Identify which cell holds the provided text, then report its (X, Y) central coordinate. 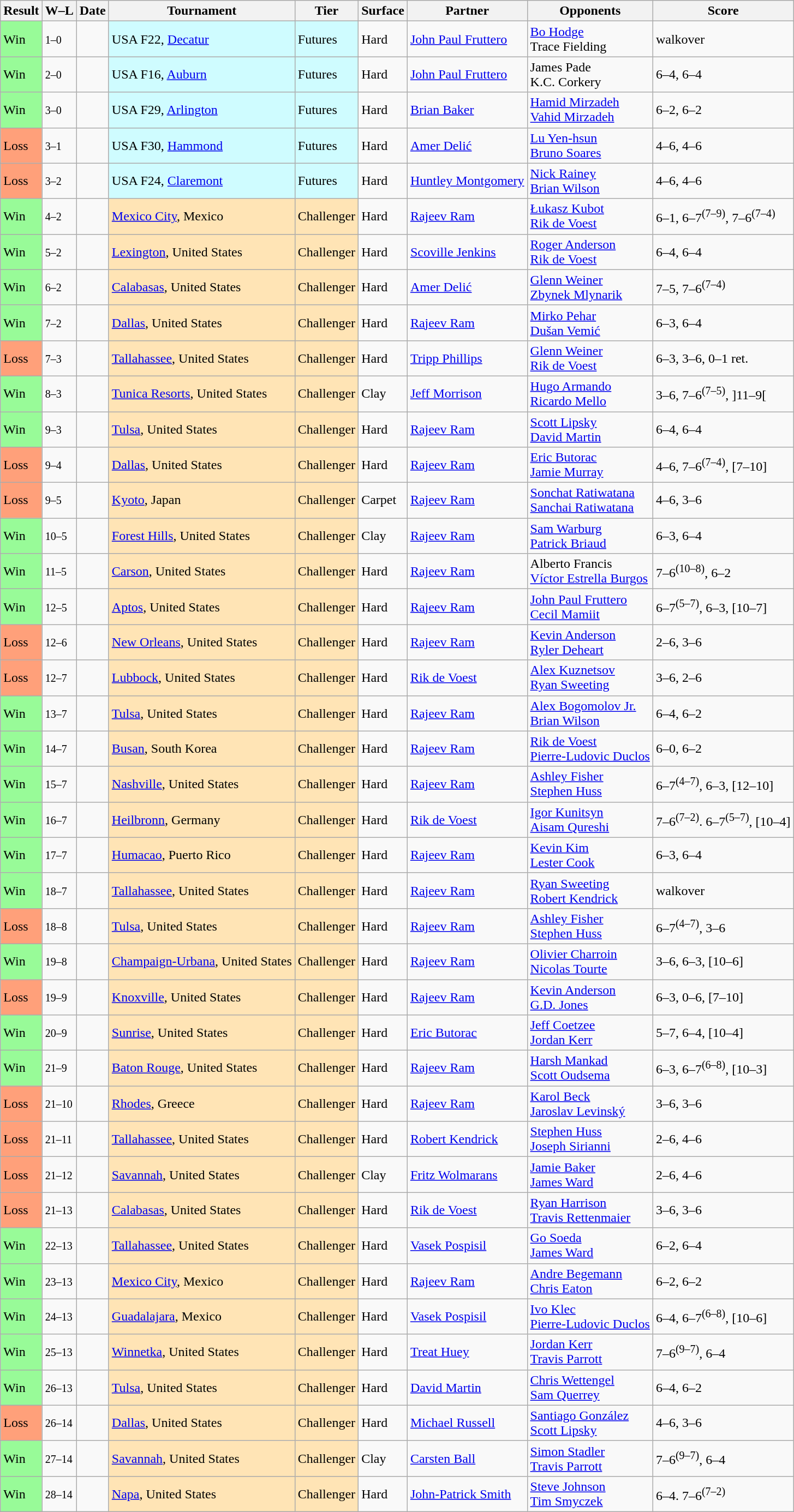
Tripp Phillips (467, 358)
21–11 (59, 1139)
Nashville, United States (202, 784)
12–7 (59, 677)
Heilbronn, Germany (202, 819)
21–12 (59, 1175)
Steve Johnson Tim Smyczek (590, 1493)
20–9 (59, 1033)
6–3, 0–6, [7–10] (723, 997)
3–2 (59, 181)
Stephen Huss Joseph Sirianni (590, 1139)
Jordan Kerr Travis Parrott (590, 1352)
David Martin (467, 1388)
15–7 (59, 784)
USA F22, Decatur (202, 39)
Rik de Voest Pierre-Ludovic Duclos (590, 748)
Tunica Resorts, United States (202, 394)
27–14 (59, 1459)
Glenn Weiner Rik de Voest (590, 358)
Scoville Jenkins (467, 252)
6–4, 6–7(6–8), [10–6] (723, 1317)
6–4. 7–6(7–2) (723, 1493)
Treat Huey (467, 1352)
12–6 (59, 643)
Busan, South Korea (202, 748)
Sunrise, United States (202, 1033)
Napa, United States (202, 1493)
18–7 (59, 890)
Baton Rouge, United States (202, 1068)
6–7(4–7), 3–6 (723, 926)
Sam Warburg Patrick Briaud (590, 536)
Brian Baker (467, 110)
14–7 (59, 748)
6–0, 6–2 (723, 748)
19–8 (59, 961)
Andre Begemann Chris Eaton (590, 1281)
Jeff Coetzee Jordan Kerr (590, 1033)
16–7 (59, 819)
7–6(7–2). 6–7(5–7), [10–4] (723, 819)
Ryan Harrison Travis Rettenmaier (590, 1210)
Nick Rainey Brian Wilson (590, 181)
Aptos, United States (202, 607)
11–5 (59, 572)
6–7(4–7), 6–3, [12–10] (723, 784)
Partner (467, 11)
26–13 (59, 1388)
Łukasz Kubot Rik de Voest (590, 216)
Ryan Sweeting Robert Kendrick (590, 890)
25–13 (59, 1352)
Hamid Mirzadeh Vahid Mirzadeh (590, 110)
Score (723, 11)
3–6, 7–6(7–5), ]11–9[ (723, 394)
2–6, 3–6 (723, 643)
Lu Yen-hsun Bruno Soares (590, 145)
6–2, 6–4 (723, 1246)
21–9 (59, 1068)
Bo Hodge Trace Fielding (590, 39)
19–9 (59, 997)
18–8 (59, 926)
Lubbock, United States (202, 677)
Roger Anderson Rik de Voest (590, 252)
Guadalajara, Mexico (202, 1317)
6–1, 6–7(7–9), 7–6(7–4) (723, 216)
USA F16, Auburn (202, 74)
Kevin Anderson Ryler Deheart (590, 643)
Humacao, Puerto Rico (202, 855)
Kevin Kim Lester Cook (590, 855)
22–13 (59, 1246)
James Pade K.C. Corkery (590, 74)
3–6, 2–6 (723, 677)
Opponents (590, 11)
Glenn Weiner Zbynek Mlynarik (590, 287)
Eric Butorac Jamie Murray (590, 465)
Forest Hills, United States (202, 536)
Sonchat Ratiwatana Sanchai Ratiwatana (590, 501)
7–5, 7–6(7–4) (723, 287)
Rhodes, Greece (202, 1104)
7–2 (59, 323)
Alberto Francis Víctor Estrella Burgos (590, 572)
21–10 (59, 1104)
Champaign-Urbana, United States (202, 961)
6–2 (59, 287)
Karol Beck Jaroslav Levinský (590, 1104)
Harsh Mankad Scott Oudsema (590, 1068)
Ivo Klec Pierre-Ludovic Duclos (590, 1317)
Fritz Wolmarans (467, 1175)
Hugo Armando Ricardo Mello (590, 394)
Carson, United States (202, 572)
24–13 (59, 1317)
Tier (326, 11)
Simon Stadler Travis Parrott (590, 1459)
Surface (383, 11)
2–0 (59, 74)
Santiago González Scott Lipsky (590, 1423)
Olivier Charroin Nicolas Tourte (590, 961)
7–3 (59, 358)
Jeff Morrison (467, 394)
5–7, 6–4, [10–4] (723, 1033)
Winnetka, United States (202, 1352)
12–5 (59, 607)
21–13 (59, 1210)
Kevin Anderson G.D. Jones (590, 997)
3–0 (59, 110)
John Paul Fruttero Cecil Mamiit (590, 607)
Michael Russell (467, 1423)
USA F29, Arlington (202, 110)
Alex Bogomolov Jr. Brian Wilson (590, 713)
Carpet (383, 501)
26–14 (59, 1423)
9–3 (59, 429)
8–3 (59, 394)
USA F30, Hammond (202, 145)
10–5 (59, 536)
13–7 (59, 713)
6–7(5–7), 6–3, [10–7] (723, 607)
5–2 (59, 252)
Chris Wettengel Sam Querrey (590, 1388)
Igor Kunitsyn Aisam Qureshi (590, 819)
28–14 (59, 1493)
Knoxville, United States (202, 997)
6–3, 3–6, 0–1 ret. (723, 358)
Robert Kendrick (467, 1139)
Kyoto, Japan (202, 501)
W–L (59, 11)
Lexington, United States (202, 252)
USA F24, Claremont (202, 181)
9–5 (59, 501)
Mirko Pehar Dušan Vemić (590, 323)
4–6, 7–6(7–4), [7–10] (723, 465)
Date (93, 11)
23–13 (59, 1281)
Result (21, 11)
Carsten Ball (467, 1459)
John-Patrick Smith (467, 1493)
9–4 (59, 465)
Tournament (202, 11)
Jamie Baker James Ward (590, 1175)
1–0 (59, 39)
17–7 (59, 855)
Go Soeda James Ward (590, 1246)
4–2 (59, 216)
3–1 (59, 145)
Eric Butorac (467, 1033)
7–6(10–8), 6–2 (723, 572)
Huntley Montgomery (467, 181)
3–6, 6–3, [10–6] (723, 961)
Alex Kuznetsov Ryan Sweeting (590, 677)
New Orleans, United States (202, 643)
Scott Lipsky David Martin (590, 429)
6–3, 6–7(6–8), [10–3] (723, 1068)
